Detect which cell encompasses the target text, then output its [x, y] center coordinate. 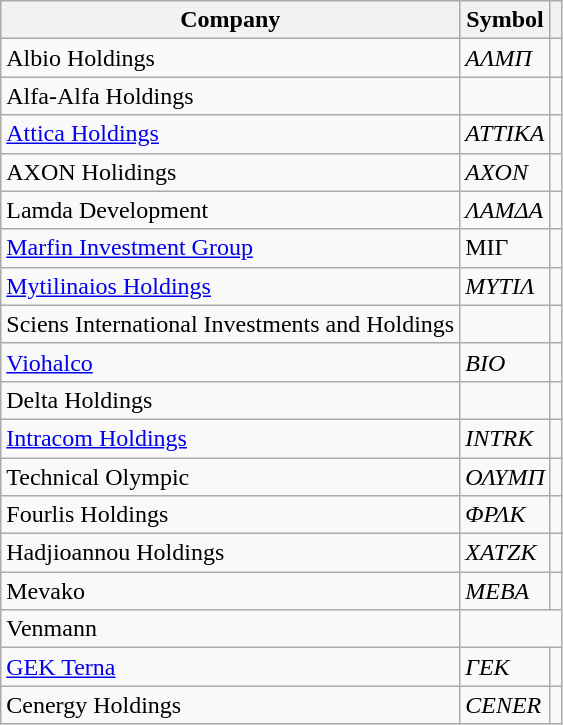
ΒΙΟ [506, 362]
Viohalco [230, 362]
ΦΡΛΚ [506, 515]
GEK Terna [230, 667]
Sciens International Investments and Holdings [230, 324]
Mevako [230, 591]
Company [230, 20]
ΟΛΥΜΠ [506, 477]
ΜΙΓ [506, 248]
Technical Olympic [230, 477]
CENER [506, 705]
Albio Holdings [230, 58]
ΓΕΚ [506, 667]
Cenergy Holdings [230, 705]
Symbol [506, 20]
Delta Holdings [230, 400]
ΑΛΜΠ [506, 58]
Intracom Holdings [230, 438]
Lamda Development [230, 210]
INTRK [506, 438]
Mytilinaios Holdings [230, 286]
ΛΑΜΔΑ [506, 210]
ΧΑΤΖΚ [506, 553]
ΜΥΤΙΛ [506, 286]
Alfa-Alfa Holdings [230, 96]
AXON Holidings [230, 172]
Fourlis Holdings [230, 515]
Marfin Investment Group [230, 248]
ΜΕΒΑ [506, 591]
Venmann [230, 629]
Hadjioannou Holdings [230, 553]
Attica Holdings [230, 134]
ΑΧΟΝ [506, 172]
ΑΤΤΙΚΑ [506, 134]
